Determine the (X, Y) coordinate at the center of the cell enclosing the given text.  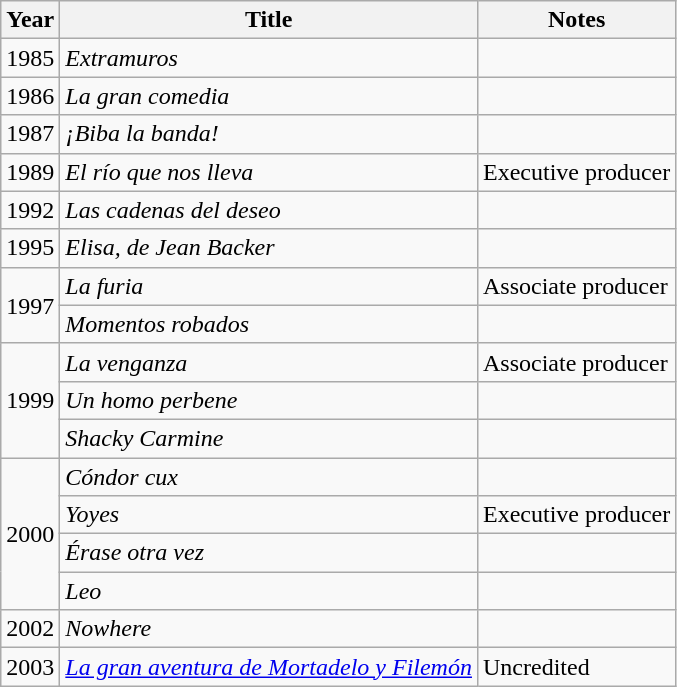
¡Biba la banda! (269, 134)
1985 (30, 58)
La furia (269, 286)
Érase otra vez (269, 553)
Yoyes (269, 515)
2003 (30, 667)
La gran comedia (269, 96)
Title (269, 20)
2002 (30, 629)
1986 (30, 96)
La gran aventura de Mortadelo y Filemón (269, 667)
Nowhere (269, 629)
Year (30, 20)
Elisa, de Jean Backer (269, 248)
Notes (576, 20)
La venganza (269, 362)
1997 (30, 305)
Shacky Carmine (269, 438)
Las cadenas del deseo (269, 210)
Cóndor cux (269, 477)
Extramuros (269, 58)
1992 (30, 210)
Uncredited (576, 667)
2000 (30, 534)
Momentos robados (269, 324)
1995 (30, 248)
1987 (30, 134)
El río que nos lleva (269, 172)
1989 (30, 172)
1999 (30, 400)
Un homo perbene (269, 400)
Leo (269, 591)
